Locate the cell with the specified text and output its [x, y] center coordinate. 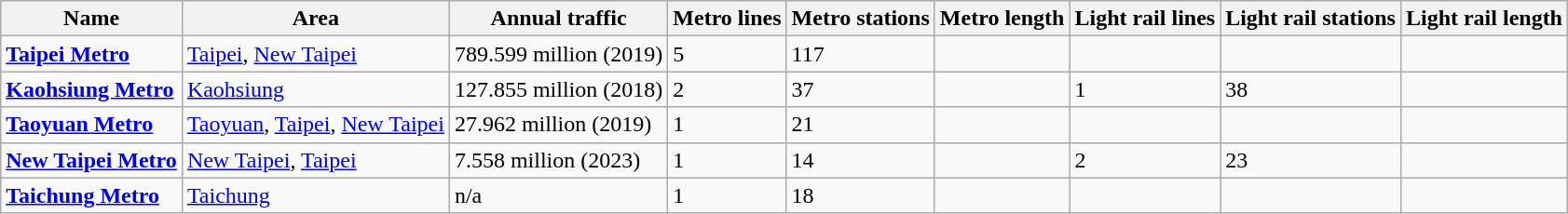
127.855 million (2018) [558, 89]
Kaohsiung [315, 89]
Taoyuan, Taipei, New Taipei [315, 125]
38 [1311, 89]
New Taipei Metro [91, 160]
21 [861, 125]
Annual traffic [558, 19]
Metro length [1002, 19]
Taipei, New Taipei [315, 54]
Light rail length [1483, 19]
37 [861, 89]
5 [727, 54]
Metro lines [727, 19]
18 [861, 195]
New Taipei, Taipei [315, 160]
Kaohsiung Metro [91, 89]
Taichung Metro [91, 195]
Light rail stations [1311, 19]
Taipei Metro [91, 54]
Metro stations [861, 19]
23 [1311, 160]
789.599 million (2019) [558, 54]
Taichung [315, 195]
Area [315, 19]
117 [861, 54]
Taoyuan Metro [91, 125]
n/a [558, 195]
14 [861, 160]
27.962 million (2019) [558, 125]
Light rail lines [1145, 19]
Name [91, 19]
7.558 million (2023) [558, 160]
